Determine the [x, y] coordinate at the center of the cell enclosing the given text.  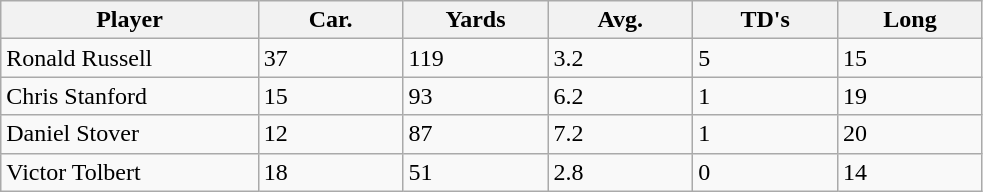
19 [910, 96]
119 [476, 58]
20 [910, 134]
0 [766, 172]
Car. [330, 20]
Chris Stanford [130, 96]
Yards [476, 20]
37 [330, 58]
12 [330, 134]
Daniel Stover [130, 134]
5 [766, 58]
TD's [766, 20]
18 [330, 172]
Long [910, 20]
Victor Tolbert [130, 172]
14 [910, 172]
87 [476, 134]
Avg. [620, 20]
Player [130, 20]
3.2 [620, 58]
93 [476, 96]
7.2 [620, 134]
2.8 [620, 172]
51 [476, 172]
Ronald Russell [130, 58]
6.2 [620, 96]
